Pinpoint the cell where the given text exists, returning its (X, Y) midpoint coordinate. 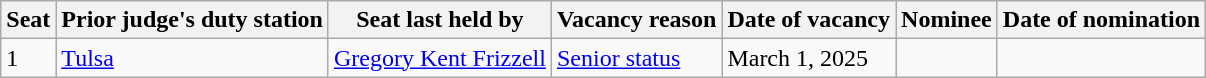
Tulsa (192, 58)
Vacancy reason (636, 20)
Seat (28, 20)
Date of nomination (1101, 20)
Senior status (636, 58)
Nominee (947, 20)
Seat last held by (440, 20)
Prior judge's duty station (192, 20)
1 (28, 58)
March 1, 2025 (809, 58)
Gregory Kent Frizzell (440, 58)
Date of vacancy (809, 20)
